Find where the given text appears and provide that cell's center as (X, Y) coordinate. 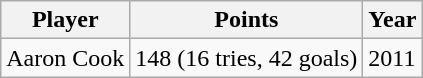
148 (16 tries, 42 goals) (246, 58)
Player (66, 20)
Year (392, 20)
2011 (392, 58)
Aaron Cook (66, 58)
Points (246, 20)
